For the text-containing cell, return its midpoint in [X, Y] coordinate format. 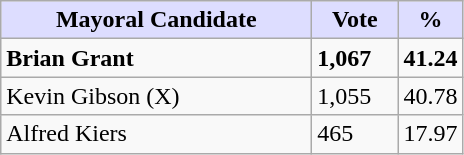
% [430, 20]
17.97 [430, 134]
Brian Grant [156, 58]
Kevin Gibson (X) [156, 96]
Alfred Kiers [156, 134]
Mayoral Candidate [156, 20]
Vote [355, 20]
1,055 [355, 96]
41.24 [430, 58]
1,067 [355, 58]
465 [355, 134]
40.78 [430, 96]
